Provide the [x, y] coordinate of the cell's center where the given text is located.  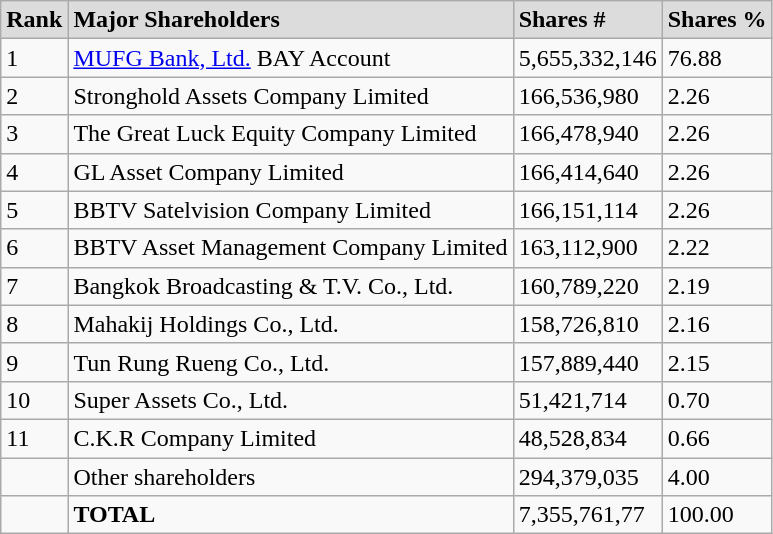
Tun Rung Rueng Co., Ltd. [290, 362]
2.19 [717, 286]
1 [34, 58]
4 [34, 172]
BBTV Asset Management Company Limited [290, 248]
4.00 [717, 477]
Other shareholders [290, 477]
6 [34, 248]
11 [34, 438]
BBTV Satelvision Company Limited [290, 210]
2.15 [717, 362]
Shares # [588, 20]
7,355,761,77 [588, 515]
166,414,640 [588, 172]
5 [34, 210]
166,536,980 [588, 96]
9 [34, 362]
160,789,220 [588, 286]
51,421,714 [588, 400]
48,528,834 [588, 438]
158,726,810 [588, 324]
The Great Luck Equity Company Limited [290, 134]
Shares % [717, 20]
7 [34, 286]
100.00 [717, 515]
5,655,332,146 [588, 58]
2.22 [717, 248]
Stronghold Assets Company Limited [290, 96]
0.70 [717, 400]
2.16 [717, 324]
2 [34, 96]
Rank [34, 20]
0.66 [717, 438]
GL Asset Company Limited [290, 172]
TOTAL [290, 515]
76.88 [717, 58]
294,379,035 [588, 477]
166,478,940 [588, 134]
Super Assets Co., Ltd. [290, 400]
Major Shareholders [290, 20]
157,889,440 [588, 362]
163,112,900 [588, 248]
10 [34, 400]
3 [34, 134]
C.K.R Company Limited [290, 438]
MUFG Bank, Ltd. BAY Account [290, 58]
Bangkok Broadcasting & T.V. Co., Ltd. [290, 286]
8 [34, 324]
Mahakij Holdings Co., Ltd. [290, 324]
166,151,114 [588, 210]
